Pinpoint the cell where the given text exists, returning its [X, Y] midpoint coordinate. 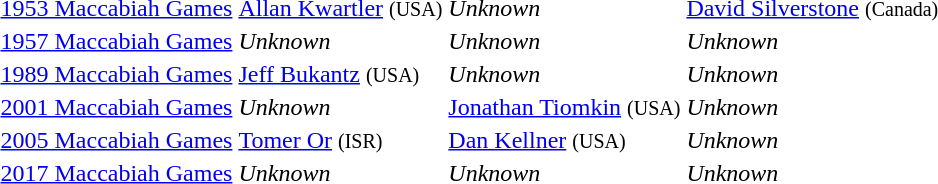
Jonathan Tiomkin (USA) [564, 107]
Tomer Or (ISR) [340, 140]
Jeff Bukantz (USA) [340, 74]
Dan Kellner (USA) [564, 140]
